Extract the [X, Y] coordinate from the center of the cell holding the provided text.  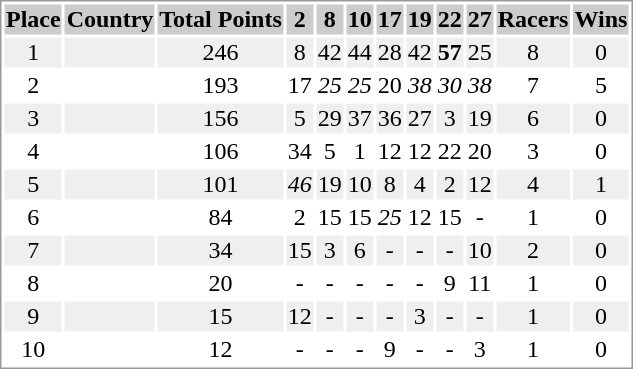
246 [220, 53]
101 [220, 185]
30 [450, 85]
Place [33, 19]
Wins [601, 19]
37 [360, 119]
156 [220, 119]
44 [360, 53]
29 [330, 119]
Racers [533, 19]
46 [300, 185]
36 [390, 119]
28 [390, 53]
Total Points [220, 19]
57 [450, 53]
193 [220, 85]
11 [480, 283]
84 [220, 217]
Country [110, 19]
106 [220, 151]
